Return [X, Y] of the center of cell containing provided text 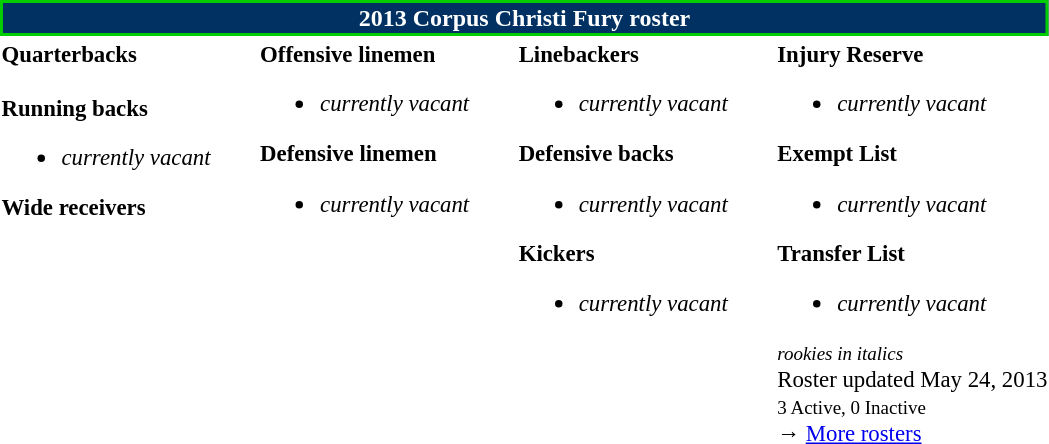
2013 Corpus Christi Fury roster [524, 18]
